From the cell containing the given text, extract its center point as [x, y] coordinate. 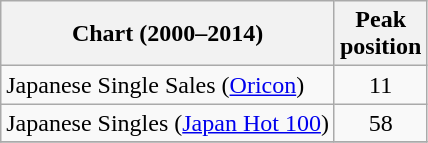
11 [380, 85]
Peakposition [380, 34]
58 [380, 123]
Japanese Single Sales (Oricon) [168, 85]
Chart (2000–2014) [168, 34]
Japanese Singles (Japan Hot 100) [168, 123]
